Provide the [X, Y] coordinate of the cell's center where the given text is located.  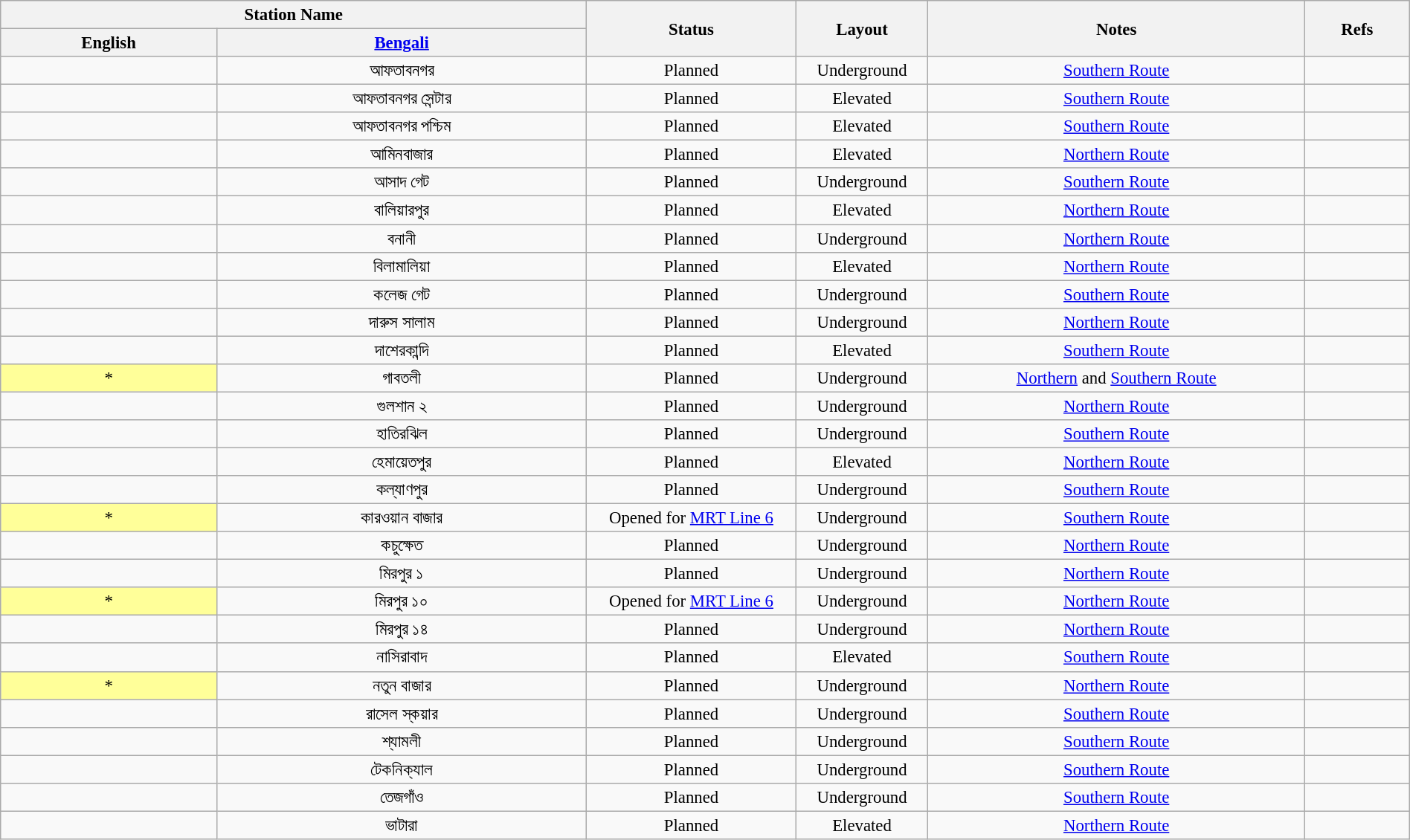
নতুন বাজার [402, 685]
মিরপুর ১০ [402, 601]
দারুস সালাম [402, 322]
মিরপুর ১ [402, 574]
Layout [862, 28]
আফতাবনগর পশ্চিম [402, 126]
কচুক্ষেত [402, 546]
হেমায়েতপুর [402, 462]
গাবতলী [402, 378]
মিরপুর ১৪ [402, 630]
কারওয়ান বাজার [402, 518]
নাসিরাবাদ [402, 658]
কলেজ গেট [402, 294]
দাশেরকান্দি [402, 350]
English [109, 43]
আমিনবাজার [402, 155]
কল্যাণপুর [402, 490]
গুলশান ২ [402, 406]
বালিয়ারপুর [402, 210]
আফতাবনগর সেন্টার [402, 99]
তেজগাঁও [402, 798]
রাসেল স্কয়ার [402, 714]
শ্যামলী [402, 741]
ভাটারা [402, 825]
বনানী [402, 239]
Notes [1117, 28]
আসাদ গেট [402, 182]
টেকনিক্যাল [402, 769]
Northern and Southern Route [1117, 378]
আফতাবনগর [402, 71]
Station Name [294, 15]
বিলামালিয়া [402, 266]
Refs [1356, 28]
Bengali [402, 43]
হাতিরঝিল [402, 434]
Status [692, 28]
